Return (x, y) of the center of cell containing provided text 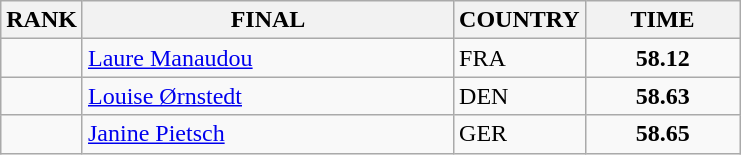
Louise Ørnstedt (268, 96)
RANK (42, 20)
FINAL (268, 20)
COUNTRY (520, 20)
58.65 (662, 134)
58.63 (662, 96)
DEN (520, 96)
FRA (520, 58)
Janine Pietsch (268, 134)
58.12 (662, 58)
Laure Manaudou (268, 58)
TIME (662, 20)
GER (520, 134)
